For the text-containing cell, return its midpoint in [X, Y] coordinate format. 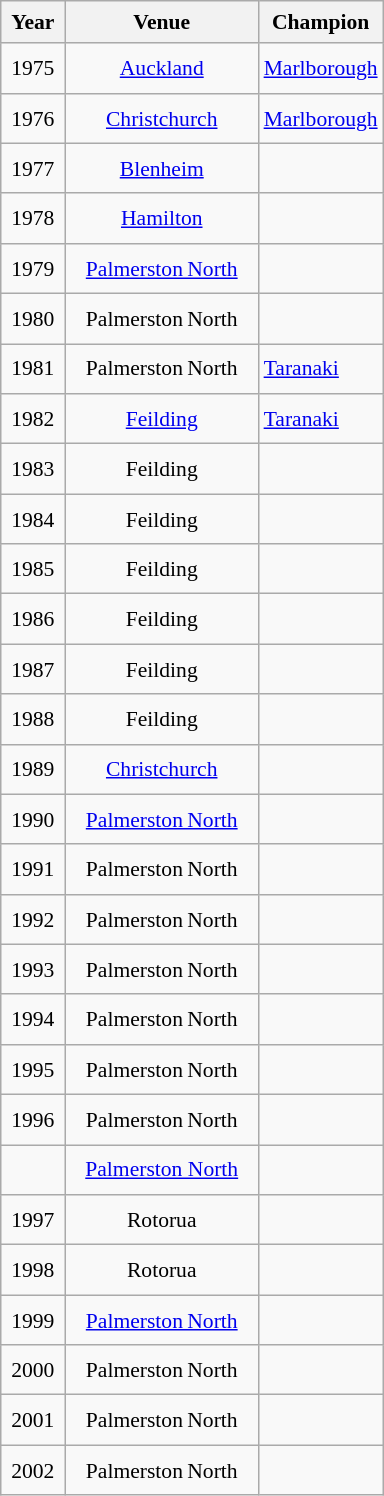
1989 [33, 770]
1978 [33, 219]
Blenheim [162, 169]
1987 [33, 669]
1993 [33, 970]
1995 [33, 1070]
1999 [33, 1320]
1997 [33, 1220]
1992 [33, 920]
2002 [33, 1470]
1983 [33, 469]
Hamilton [162, 219]
1984 [33, 519]
1982 [33, 419]
1988 [33, 719]
1990 [33, 820]
1985 [33, 569]
1977 [33, 169]
2001 [33, 1420]
1996 [33, 1120]
1994 [33, 1020]
1981 [33, 369]
1980 [33, 319]
1998 [33, 1270]
1979 [33, 269]
Year [33, 22]
1976 [33, 119]
Venue [162, 22]
2000 [33, 1370]
1991 [33, 870]
Auckland [162, 69]
1975 [33, 69]
1986 [33, 619]
Champion [321, 22]
